Pinpoint the cell where the given text exists, returning its [x, y] midpoint coordinate. 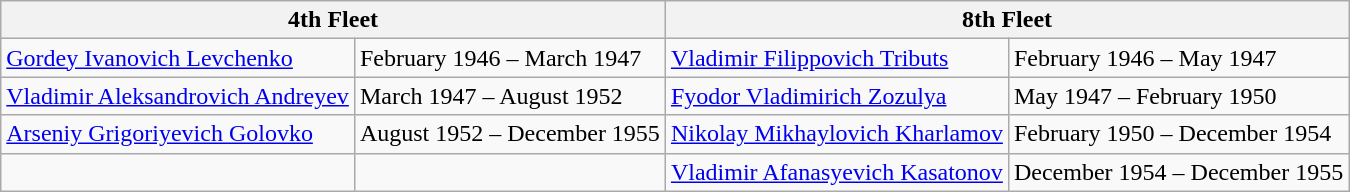
Arseniy Grigoriyevich Golovko [178, 134]
Fyodor Vladimirich Zozulya [836, 96]
8th Fleet [1006, 20]
Gordey Ivanovich Levchenko [178, 58]
February 1946 – May 1947 [1178, 58]
May 1947 – February 1950 [1178, 96]
Vladimir Afanasyevich Kasatonov [836, 172]
Nikolay Mikhaylovich Kharlamov [836, 134]
March 1947 – August 1952 [510, 96]
Vladimir Aleksandrovich Andreyev [178, 96]
February 1946 – March 1947 [510, 58]
Vladimir Filippovich Tributs [836, 58]
4th Fleet [334, 20]
December 1954 – December 1955 [1178, 172]
August 1952 – December 1955 [510, 134]
February 1950 – December 1954 [1178, 134]
